Search for the cell housing the specified text and yield its (x, y) center coordinate. 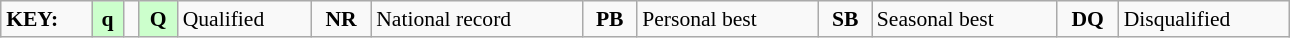
NR (341, 19)
Personal best (728, 19)
Q (158, 19)
PB (610, 19)
SB (846, 19)
Qualified (244, 19)
q (108, 19)
Disqualified (1204, 19)
KEY: (46, 19)
National record (476, 19)
Seasonal best (964, 19)
DQ (1088, 19)
